Return (x, y) of the center of cell containing provided text 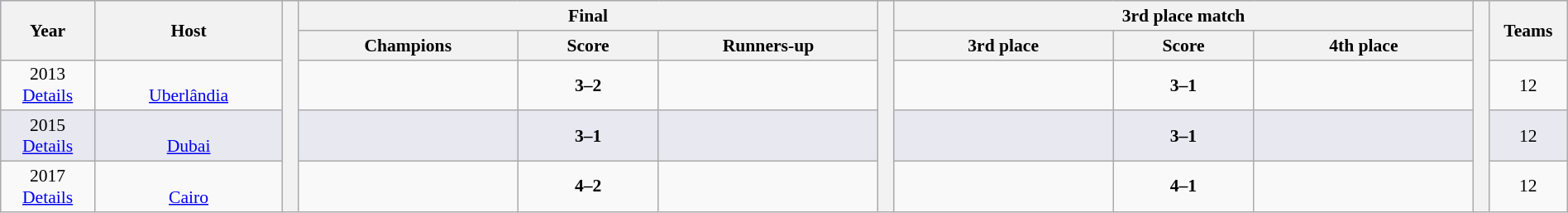
4th place (1363, 46)
Host (189, 30)
2013Details (48, 85)
2017Details (48, 187)
4–1 (1183, 187)
2015Details (48, 136)
Final (589, 16)
Year (48, 30)
3–2 (588, 85)
Champions (409, 46)
3rd place (1004, 46)
Uberlândia (189, 85)
4–2 (588, 187)
3rd place match (1184, 16)
Dubai (189, 136)
Teams (1528, 30)
Cairo (189, 187)
Runners-up (767, 46)
